Return the (X, Y) coordinate for the center point of the cell that contains the specified text.  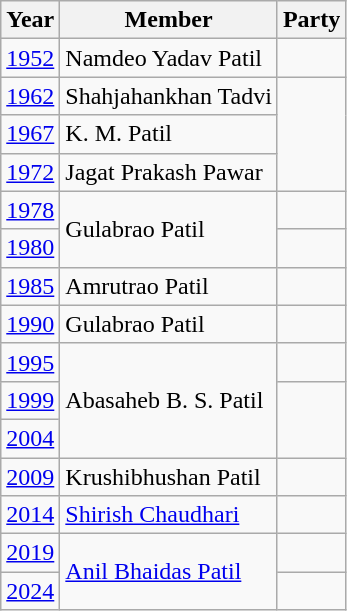
1995 (30, 362)
Year (30, 20)
Amrutrao Patil (169, 286)
1972 (30, 172)
Anil Bhaidas Patil (169, 572)
1985 (30, 286)
2019 (30, 553)
1952 (30, 58)
2014 (30, 515)
1999 (30, 400)
1967 (30, 134)
2004 (30, 438)
Krushibhushan Patil (169, 477)
Jagat Prakash Pawar (169, 172)
Abasaheb B. S. Patil (169, 400)
1990 (30, 324)
Shirish Chaudhari (169, 515)
2009 (30, 477)
Shahjahankhan Tadvi (169, 96)
Member (169, 20)
K. M. Patil (169, 134)
1978 (30, 210)
Party (311, 20)
1962 (30, 96)
1980 (30, 248)
2024 (30, 591)
Namdeo Yadav Patil (169, 58)
